Output the (x, y) coordinate of the center of the cell containing the given text.  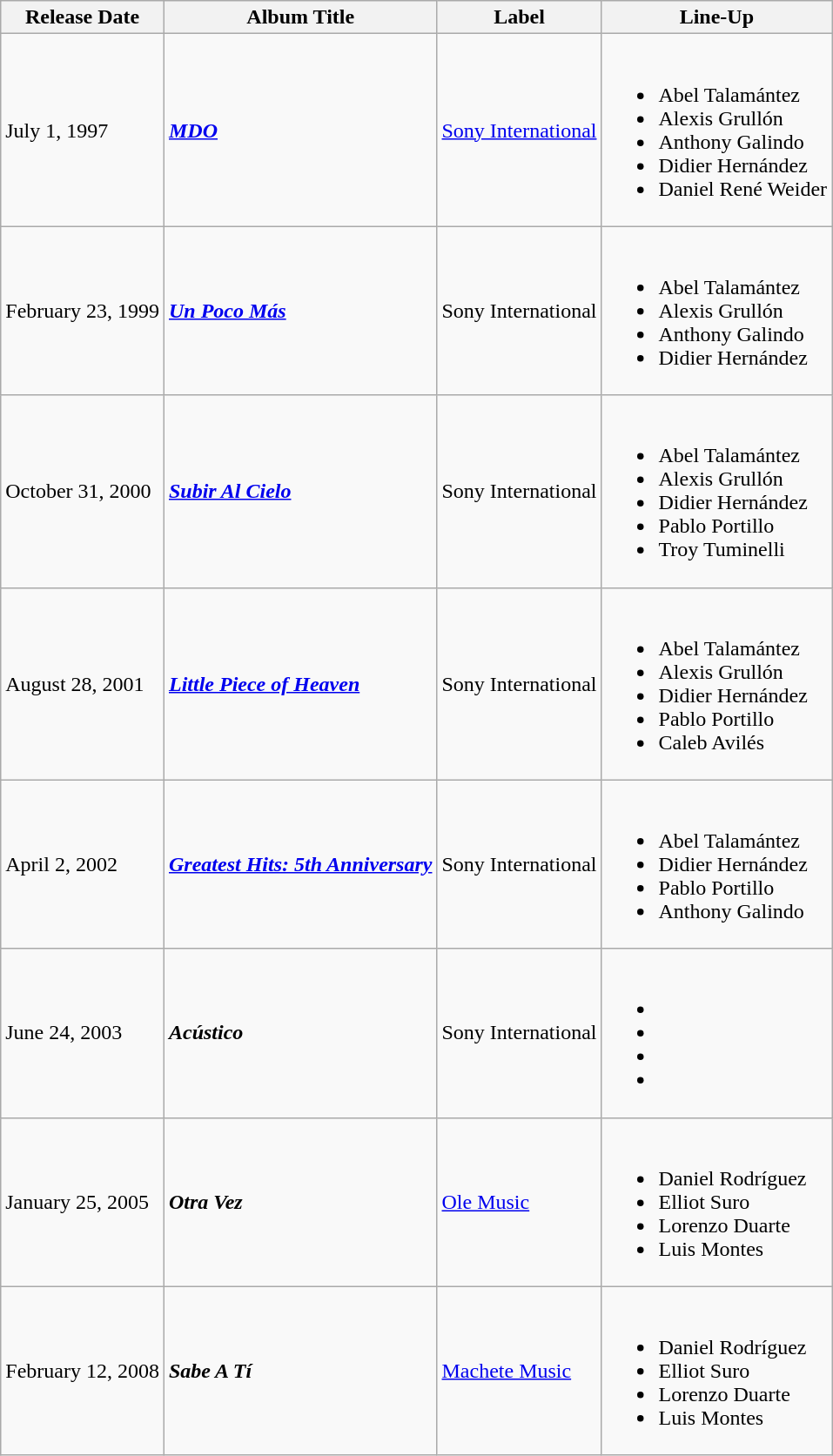
August 28, 2001 (83, 684)
Abel TalamántezAlexis GrullónAnthony GalindoDidier Hernández (717, 311)
February 12, 2008 (83, 1371)
February 23, 1999 (83, 311)
Line-Up (717, 17)
June 24, 2003 (83, 1033)
Machete Music (519, 1371)
Abel TalamántezAlexis GrullónDidier HernándezPablo PortilloCaleb Avilés (717, 684)
Subir Al Cielo (300, 491)
April 2, 2002 (83, 864)
January 25, 2005 (83, 1202)
October 31, 2000 (83, 491)
Otra Vez (300, 1202)
Label (519, 17)
MDO (300, 131)
Album Title (300, 17)
Abel TalamántezDidier HernándezPablo PortilloAnthony Galindo (717, 864)
Abel TalamántezAlexis GrullónAnthony GalindoDidier HernándezDaniel René Weider (717, 131)
Acústico (300, 1033)
Un Poco Más (300, 311)
Little Piece of Heaven (300, 684)
Release Date (83, 17)
July 1, 1997 (83, 131)
Greatest Hits: 5th Anniversary (300, 864)
Ole Music (519, 1202)
Abel TalamántezAlexis GrullónDidier HernándezPablo PortilloTroy Tuminelli (717, 491)
Sabe A Tí (300, 1371)
